Capture the cell that displays the provided text and extract its (X, Y) central coordinate. 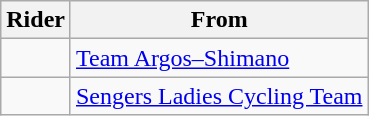
Rider (36, 20)
Team Argos–Shimano (219, 58)
From (219, 20)
Sengers Ladies Cycling Team (219, 96)
